Pinpoint the cell where the given text exists, returning its [X, Y] midpoint coordinate. 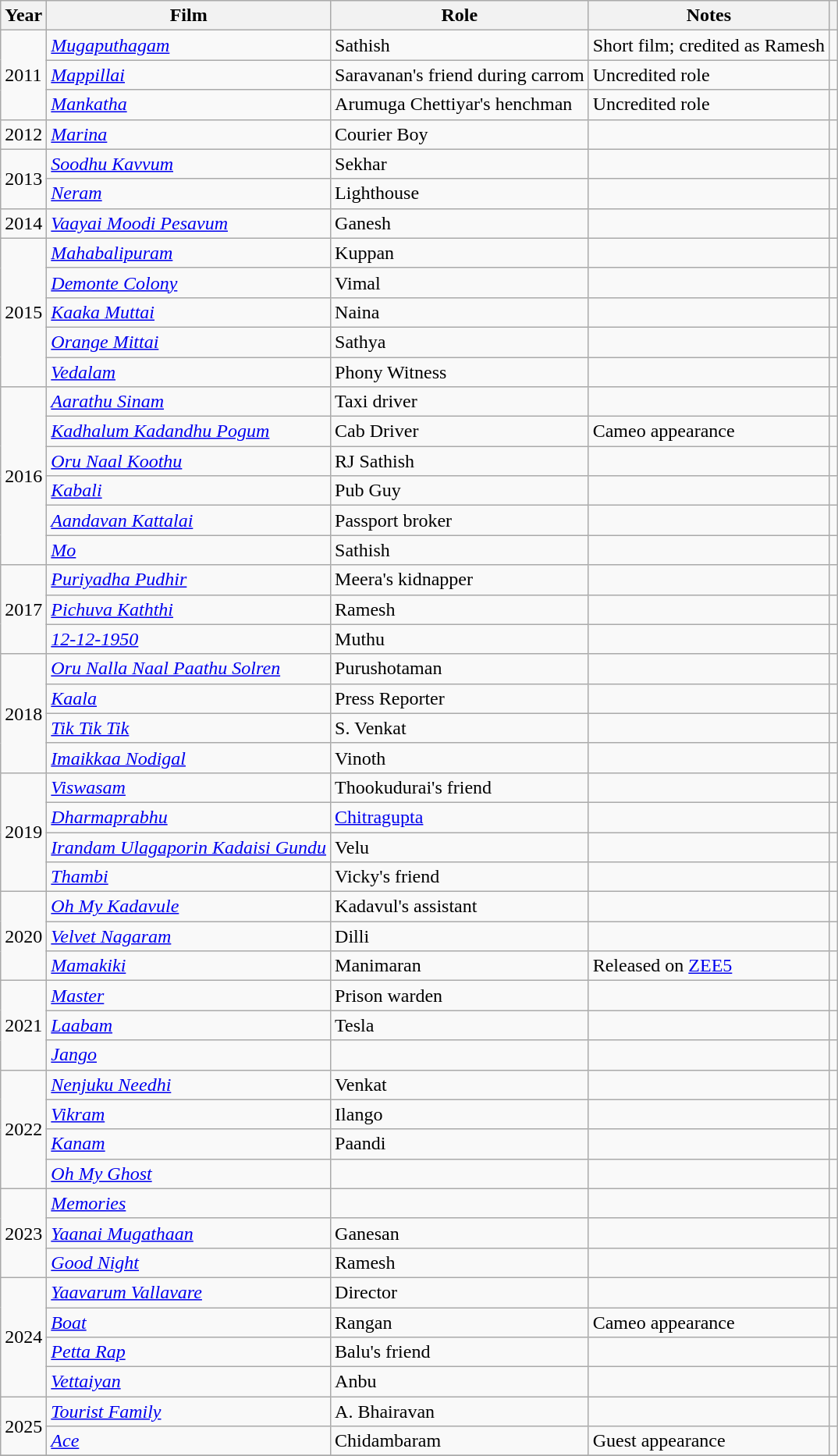
Velvet Nagaram [189, 936]
Ganesh [460, 223]
Vettaiyan [189, 1382]
Dharmaprabhu [189, 817]
Press Reporter [460, 698]
RJ Sathish [460, 461]
Mankatha [189, 105]
Oru Nalla Naal Paathu Solren [189, 669]
Kadavul's assistant [460, 907]
Guest appearance [708, 1441]
Short film; credited as Ramesh [708, 45]
Boat [189, 1323]
Oh My Kadavule [189, 907]
Tourist Family [189, 1412]
12-12-1950 [189, 639]
Mamakiki [189, 966]
Kabali [189, 491]
Lighthouse [460, 194]
S. Venkat [460, 728]
Year [23, 16]
Vinoth [460, 758]
Pichuva Kaththi [189, 609]
2022 [23, 1129]
Kanam [189, 1144]
Marina [189, 134]
Saravanan's friend during carrom [460, 75]
Mappillai [189, 75]
2023 [23, 1233]
Jango [189, 1055]
Sekhar [460, 164]
Notes [708, 16]
Film [189, 16]
Mugaputhagam [189, 45]
A. Bhairavan [460, 1412]
Aandavan Kattalai [189, 520]
Laabam [189, 1025]
Vaayai Moodi Pesavum [189, 223]
Phony Witness [460, 372]
Vikram [189, 1114]
Oh My Ghost [189, 1174]
Petta Rap [189, 1352]
Thambi [189, 877]
2025 [23, 1426]
Prison warden [460, 996]
Purushotaman [460, 669]
Meera's kidnapper [460, 580]
Viswasam [189, 787]
Oru Naal Koothu [189, 461]
Kaaka Muttai [189, 312]
Director [460, 1292]
Ganesan [460, 1233]
Anbu [460, 1382]
2015 [23, 312]
Nenjuku Needhi [189, 1085]
2012 [23, 134]
2011 [23, 75]
Sathya [460, 342]
2019 [23, 832]
Mo [189, 550]
Irandam Ulagaporin Kadaisi Gundu [189, 847]
Chidambaram [460, 1441]
Tik Tik Tik [189, 728]
Chitragupta [460, 817]
Vedalam [189, 372]
Soodhu Kavvum [189, 164]
2024 [23, 1337]
2014 [23, 223]
Role [460, 16]
Vimal [460, 282]
Ilango [460, 1114]
Kaala [189, 698]
Tesla [460, 1025]
2017 [23, 609]
Master [189, 996]
Yaavarum Vallavare [189, 1292]
Cab Driver [460, 431]
Vicky's friend [460, 877]
Mahabalipuram [189, 253]
2020 [23, 936]
Passport broker [460, 520]
Kuppan [460, 253]
Good Night [189, 1262]
Dilli [460, 936]
Paandi [460, 1144]
Kadhalum Kadandhu Pogum [189, 431]
Naina [460, 312]
Puriyadha Pudhir [189, 580]
Imaikkaa Nodigal [189, 758]
Balu's friend [460, 1352]
2021 [23, 1025]
Arumuga Chettiyar's henchman [460, 105]
Velu [460, 847]
Memories [189, 1203]
Muthu [460, 639]
Aarathu Sinam [189, 402]
Manimaran [460, 966]
Taxi driver [460, 402]
Thookudurai's friend [460, 787]
Yaanai Mugathaan [189, 1233]
Venkat [460, 1085]
Ace [189, 1441]
Pub Guy [460, 491]
Rangan [460, 1323]
Released on ZEE5 [708, 966]
Courier Boy [460, 134]
2018 [23, 713]
2013 [23, 179]
2016 [23, 476]
Neram [189, 194]
Demonte Colony [189, 282]
Orange Mittai [189, 342]
